Return [x, y] of the center of cell containing provided text 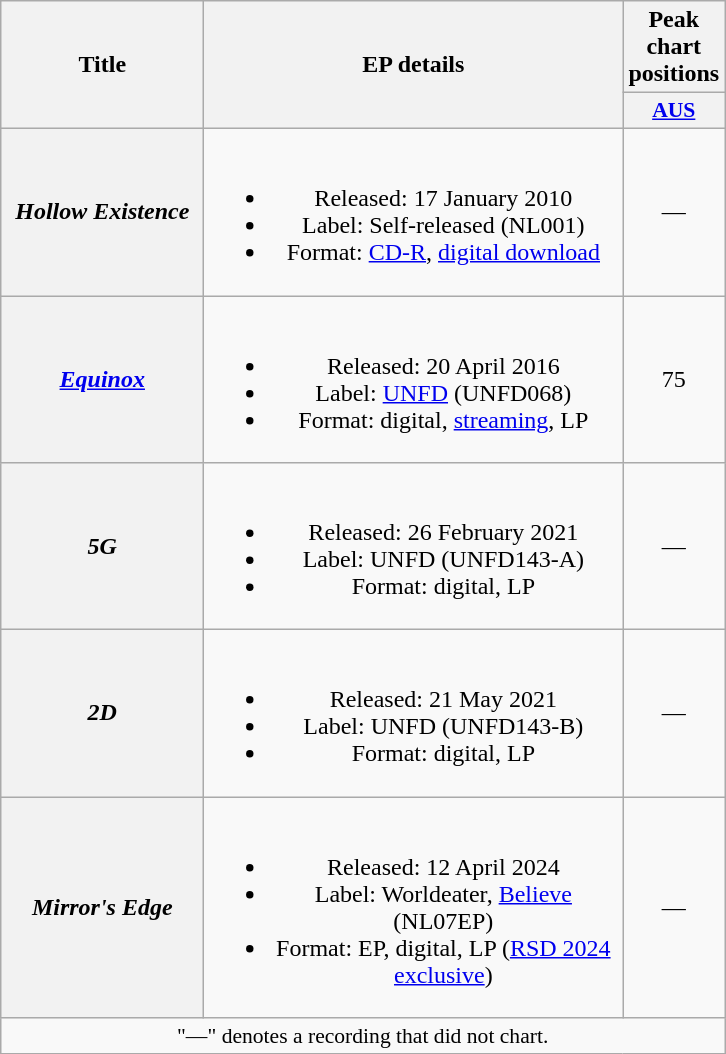
Released: 17 January 2010Label: Self-released (NL001)Format: CD-R, digital download [414, 212]
5G [102, 546]
Released: 12 April 2024Label: Worldeater, Believe (NL07EP)Format: EP, digital, LP (RSD 2024 exclusive) [414, 908]
EP details [414, 65]
Mirror's Edge [102, 908]
Hollow Existence [102, 212]
Released: 20 April 2016Label: UNFD (UNFD068)Format: digital, streaming, LP [414, 380]
Released: 21 May 2021Label: UNFD (UNFD143-B)Format: digital, LP [414, 714]
Equinox [102, 380]
75 [674, 380]
AUS [674, 111]
Title [102, 65]
Released: 26 February 2021Label: UNFD (UNFD143-A)Format: digital, LP [414, 546]
"—" denotes a recording that did not chart. [363, 1036]
Peak chart positions [674, 47]
2D [102, 714]
